For the text-containing cell, return its midpoint in (X, Y) coordinate format. 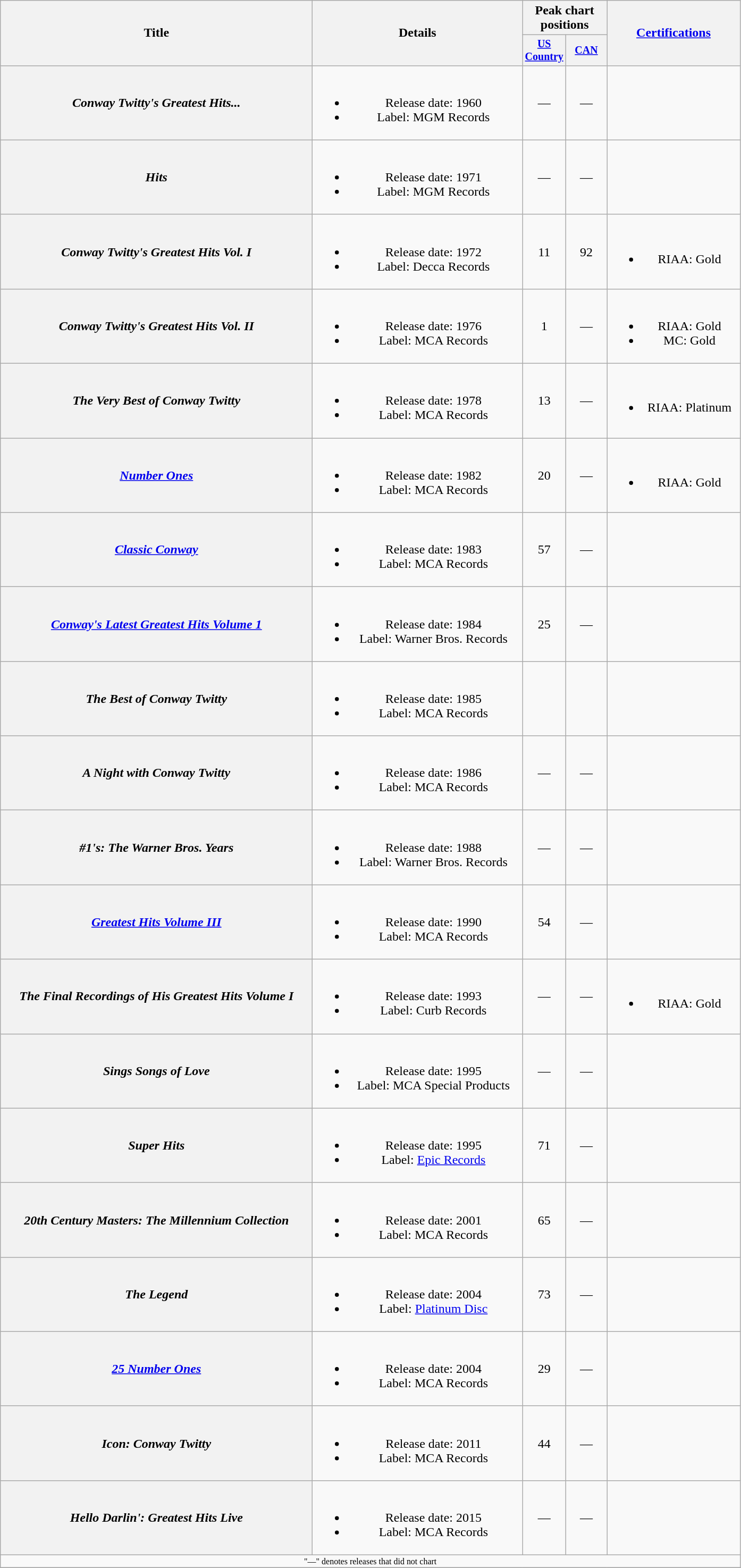
Release date: 1993Label: Curb Records (418, 996)
Release date: 1985Label: MCA Records (418, 699)
Conway Twitty's Greatest Hits... (156, 103)
65 (544, 1220)
25 Number Ones (156, 1369)
Release date: 1990Label: MCA Records (418, 922)
Release date: 2015Label: MCA Records (418, 1517)
RIAA: GoldMC: Gold (674, 326)
Release date: 1995Label: Epic Records (418, 1145)
Release date: 1984Label: Warner Bros. Records (418, 624)
Release date: 1960Label: MGM Records (418, 103)
Super Hits (156, 1145)
Number Ones (156, 475)
13 (544, 401)
Release date: 1995Label: MCA Special Products (418, 1071)
Release date: 2004Label: MCA Records (418, 1369)
Release date: 1982Label: MCA Records (418, 475)
25 (544, 624)
Release date: 1978Label: MCA Records (418, 401)
Icon: Conway Twitty (156, 1443)
73 (544, 1294)
The Legend (156, 1294)
Hits (156, 177)
57 (544, 550)
Release date: 1983Label: MCA Records (418, 550)
Release date: 2011Label: MCA Records (418, 1443)
Hello Darlin': Greatest Hits Live (156, 1517)
"—" denotes releases that did not chart (371, 1562)
Release date: 1971Label: MGM Records (418, 177)
54 (544, 922)
Peak chartpositions (565, 18)
Greatest Hits Volume III (156, 922)
Conway Twitty's Greatest Hits Vol. I (156, 251)
20 (544, 475)
Title (156, 33)
The Final Recordings of His Greatest Hits Volume I (156, 996)
20th Century Masters: The Millennium Collection (156, 1220)
Release date: 1972Label: Decca Records (418, 251)
Certifications (674, 33)
Release date: 1986Label: MCA Records (418, 773)
Conway Twitty's Greatest Hits Vol. II (156, 326)
Release date: 1988Label: Warner Bros. Records (418, 848)
92 (587, 251)
A Night with Conway Twitty (156, 773)
Release date: 1976Label: MCA Records (418, 326)
1 (544, 326)
29 (544, 1369)
Release date: 2001Label: MCA Records (418, 1220)
The Best of Conway Twitty (156, 699)
US Country (544, 50)
71 (544, 1145)
CAN (587, 50)
RIAA: Platinum (674, 401)
11 (544, 251)
#1's: The Warner Bros. Years (156, 848)
Conway's Latest Greatest Hits Volume 1 (156, 624)
44 (544, 1443)
Sings Songs of Love (156, 1071)
Details (418, 33)
Classic Conway (156, 550)
The Very Best of Conway Twitty (156, 401)
Release date: 2004Label: Platinum Disc (418, 1294)
